Detect which cell encompasses the target text, then output its [X, Y] center coordinate. 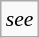
see [20, 19]
